Provide the (X, Y) coordinate of the cell's center where the given text is located.  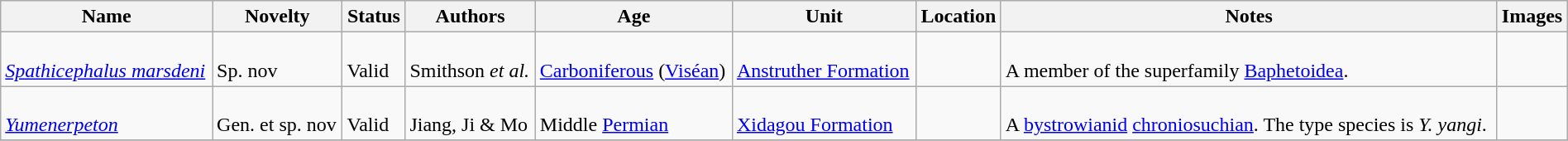
Notes (1249, 17)
Authors (470, 17)
Name (107, 17)
A member of the superfamily Baphetoidea. (1249, 60)
Smithson et al. (470, 60)
Gen. et sp. nov (278, 113)
Location (958, 17)
Sp. nov (278, 60)
Images (1532, 17)
Xidagou Formation (824, 113)
Jiang, Ji & Mo (470, 113)
Novelty (278, 17)
Unit (824, 17)
Middle Permian (633, 113)
Age (633, 17)
Anstruther Formation (824, 60)
Carboniferous (Viséan) (633, 60)
Spathicephalus marsdeni (107, 60)
Status (374, 17)
Yumenerpeton (107, 113)
A bystrowianid chroniosuchian. The type species is Y. yangi. (1249, 113)
